Find where the given text appears and provide that cell's center as (x, y) coordinate. 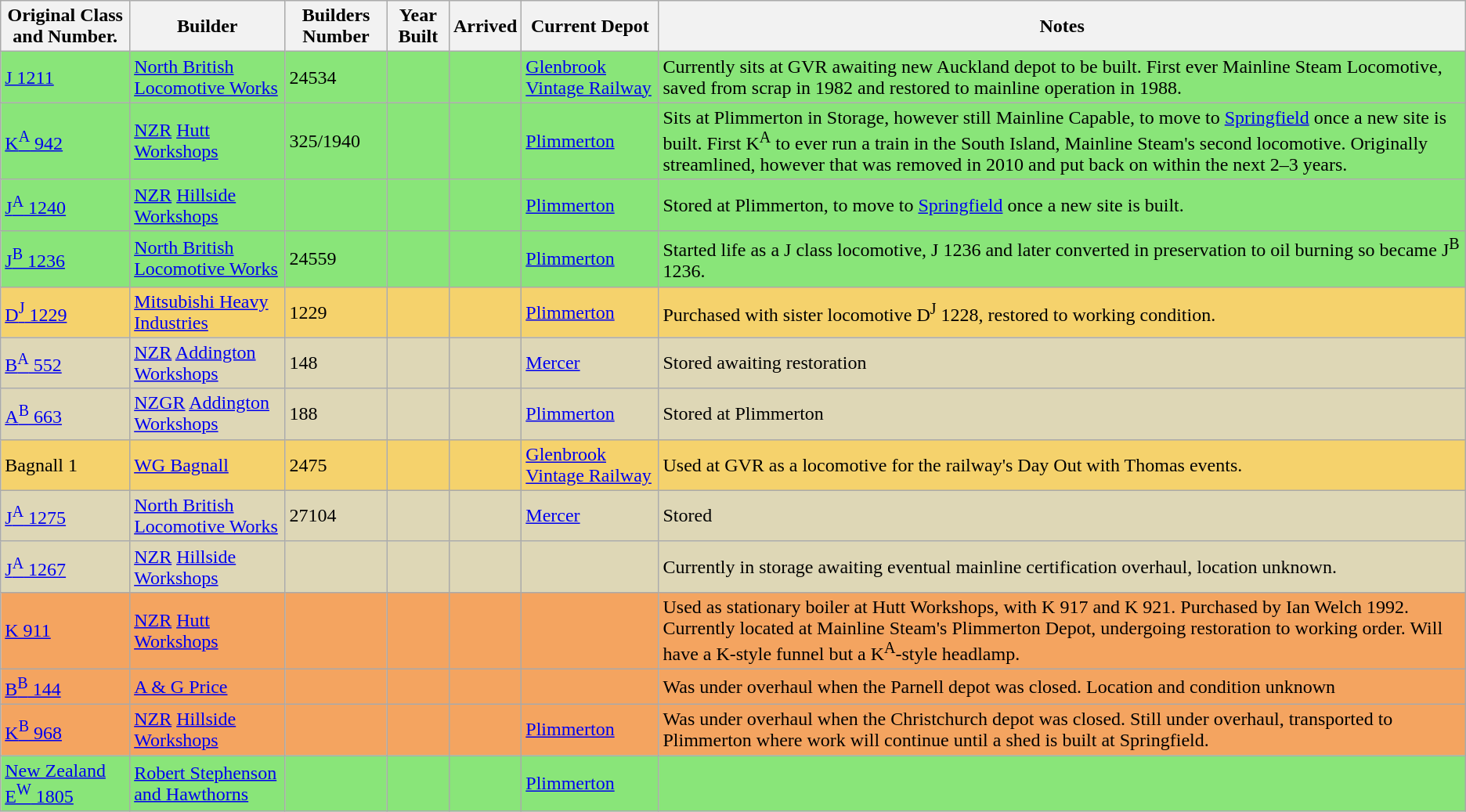
Stored at Plimmerton (1062, 413)
Used at GVR as a locomotive for the railway's Day Out with Thomas events. (1062, 465)
J 1211 (66, 77)
Current Depot (590, 27)
1229 (336, 312)
Year Built (418, 27)
Original Class and Number. (66, 27)
New Zealand EW 1805 (66, 784)
NZGR Addington Workshops (208, 413)
Started life as a J class locomotive, J 1236 and later converted in preservation to oil burning so became JB 1236. (1062, 258)
24534 (336, 77)
BA 552 (66, 363)
148 (336, 363)
24559 (336, 258)
KB 968 (66, 730)
KA 942 (66, 141)
JA 1267 (66, 567)
Builders Number (336, 27)
325/1940 (336, 141)
Robert Stephenson and Hawthorns (208, 784)
Arrived (485, 27)
Mitsubishi Heavy Industries (208, 312)
Builder (208, 27)
Was under overhaul when the Parnell depot was closed. Location and condition unknown (1062, 687)
BB 144 (66, 687)
188 (336, 413)
K 911 (66, 631)
JB 1236 (66, 258)
Stored awaiting restoration (1062, 363)
AB 663 (66, 413)
Currently in storage awaiting eventual mainline certification overhaul, location unknown. (1062, 567)
A & G Price (208, 687)
27104 (336, 515)
Notes (1062, 27)
JA 1275 (66, 515)
NZR Addington Workshops (208, 363)
DJ 1229 (66, 312)
JA 1240 (66, 205)
Stored (1062, 515)
Bagnall 1 (66, 465)
Purchased with sister locomotive DJ 1228, restored to working condition. (1062, 312)
2475 (336, 465)
WG Bagnall (208, 465)
Stored at Plimmerton, to move to Springfield once a new site is built. (1062, 205)
